From the cell containing the given text, extract its center point as (x, y) coordinate. 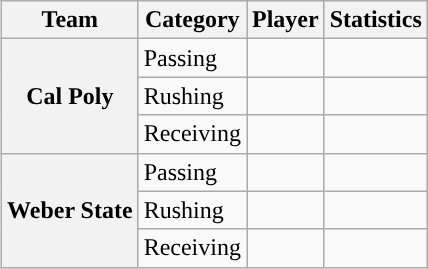
Weber State (70, 210)
Team (70, 20)
Statistics (376, 20)
Cal Poly (70, 96)
Category (192, 20)
Player (285, 20)
